Determine the (x, y) coordinate at the center of the cell enclosing the given text.  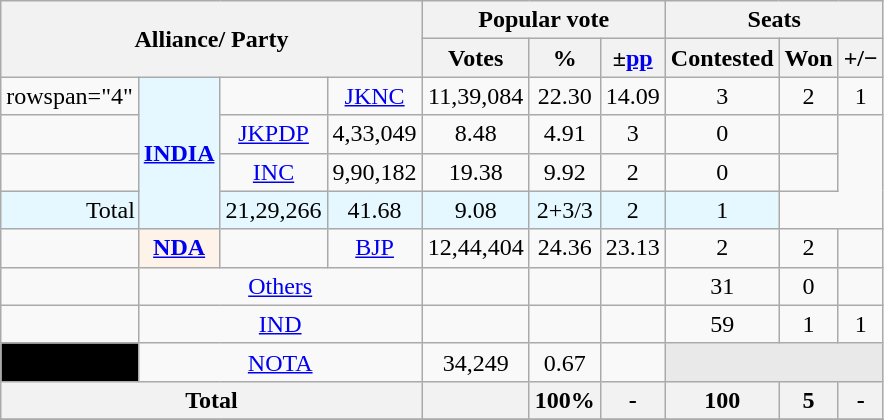
INC (274, 172)
JKPDP (274, 134)
JKNC (374, 96)
8.48 (476, 134)
14.09 (632, 96)
9,90,182 (374, 172)
4,33,049 (374, 134)
4.91 (564, 134)
BJP (374, 248)
INDIA (179, 153)
Alliance/ Party (212, 39)
11,39,084 (476, 96)
34,249 (476, 362)
21,29,266 (274, 210)
IND (280, 324)
22.30 (564, 96)
Others (280, 286)
rowspan="4" (70, 96)
+/− (860, 58)
100 (722, 400)
NOTA (280, 362)
100% (564, 400)
59 (722, 324)
% (564, 58)
31 (722, 286)
19.38 (476, 172)
±pp (632, 58)
23.13 (632, 248)
0.67 (564, 362)
Votes (476, 58)
24.36 (564, 248)
41.68 (374, 210)
12,44,404 (476, 248)
9.08 (476, 210)
Won (808, 58)
Seats (774, 20)
9.92 (564, 172)
Popular vote (544, 20)
NDA (179, 248)
5 (808, 400)
2+3/3 (564, 210)
Contested (722, 58)
